Provide the [X, Y] coordinate of the cell's center where the given text is located.  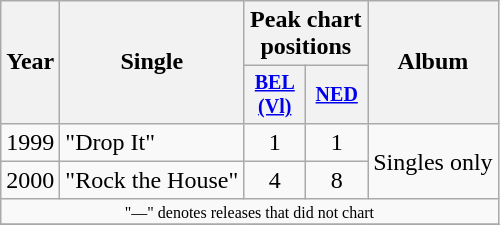
Single [152, 62]
Singles only [433, 161]
NED [337, 94]
1999 [30, 142]
4 [275, 180]
"—" denotes releases that did not chart [250, 211]
Album [433, 62]
Year [30, 62]
BEL(Vl) [275, 94]
"Rock the House" [152, 180]
8 [337, 180]
"Drop It" [152, 142]
Peak chart positions [306, 34]
2000 [30, 180]
